Find where the given text appears and provide that cell's center as [X, Y] coordinate. 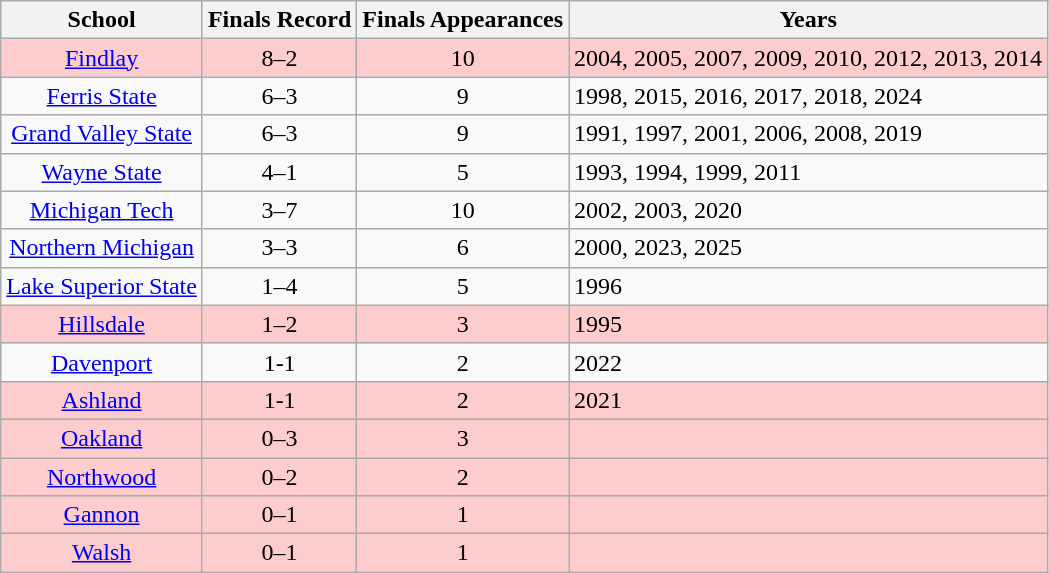
Ashland [102, 400]
Oakland [102, 438]
Walsh [102, 553]
Hillsdale [102, 324]
1998, 2015, 2016, 2017, 2018, 2024 [808, 96]
Northwood [102, 477]
8–2 [279, 58]
6 [463, 248]
Grand Valley State [102, 134]
2022 [808, 362]
Wayne State [102, 172]
Lake Superior State [102, 286]
1996 [808, 286]
Northern Michigan [102, 248]
1993, 1994, 1999, 2011 [808, 172]
Findlay [102, 58]
Finals Record [279, 20]
1–2 [279, 324]
2021 [808, 400]
0–2 [279, 477]
2002, 2003, 2020 [808, 210]
Gannon [102, 515]
Years [808, 20]
Davenport [102, 362]
Finals Appearances [463, 20]
2000, 2023, 2025 [808, 248]
4–1 [279, 172]
3–7 [279, 210]
Michigan Tech [102, 210]
3–3 [279, 248]
1991, 1997, 2001, 2006, 2008, 2019 [808, 134]
1995 [808, 324]
Ferris State [102, 96]
0–3 [279, 438]
1–4 [279, 286]
School [102, 20]
2004, 2005, 2007, 2009, 2010, 2012, 2013, 2014 [808, 58]
